From the cell containing the given text, extract its center point as (x, y) coordinate. 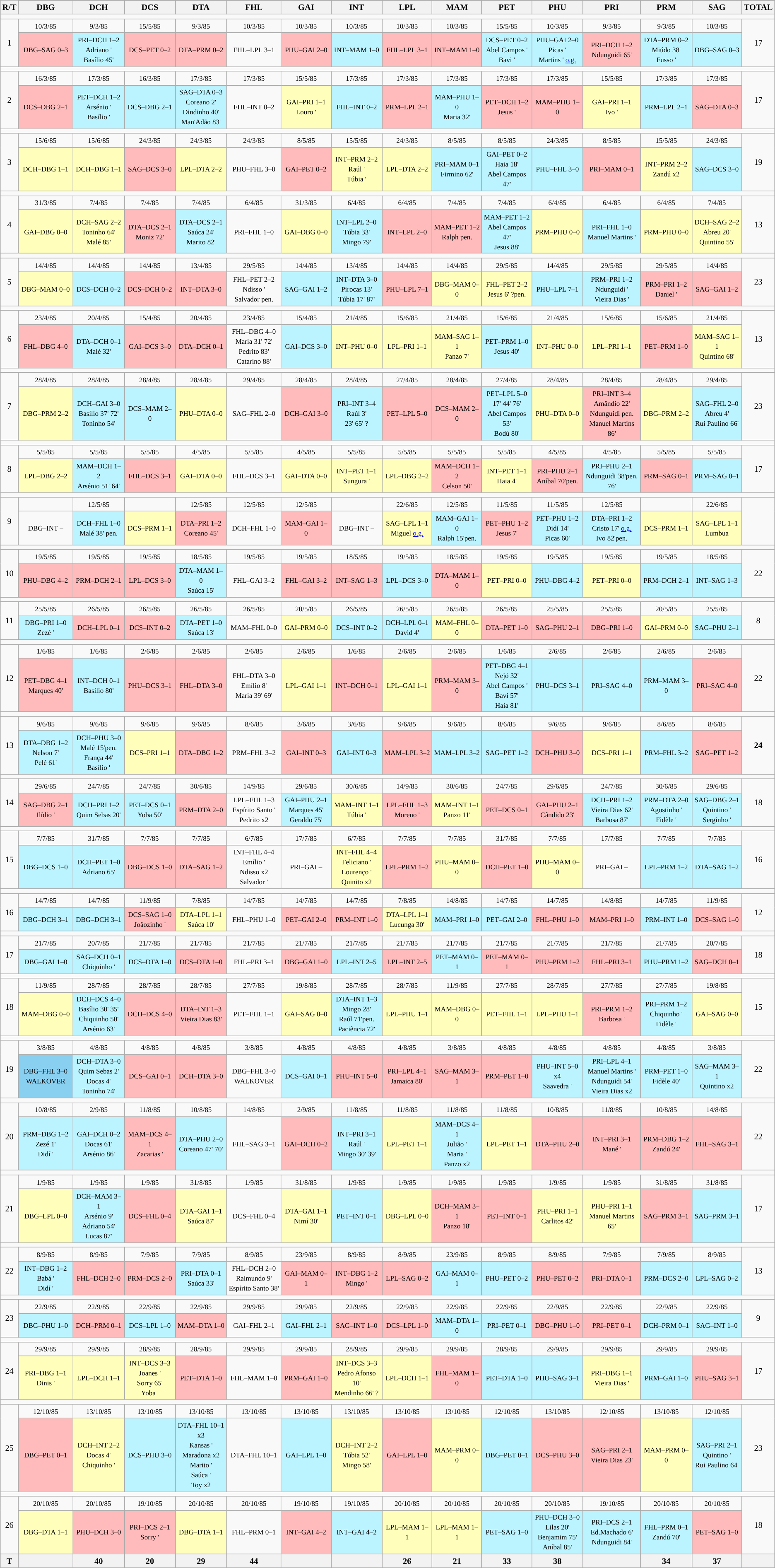
PRI–PHU 2–1Aníbal 70'pen. (557, 476)
LPL (407, 7)
GAI (306, 7)
DCH–DCS 4–0Basílio 30' 35'Chiquinho 50'Arsénio 63' (99, 1014)
29 (201, 1561)
SAG–DCH 0–1 (717, 962)
PHU–INT 5–0 x4Saavedra ' (557, 1076)
3 (10, 162)
SAG (717, 7)
PRI–LPL 4–1Jamaica 80' (407, 1076)
DCH–PHU 3–0Malé 15'pen.França 44'Basílio ' (99, 753)
FHL–DTA 3–0 (201, 685)
PRI–PRM 1–2Barbosa ' (612, 1014)
PRM–DBG 1–2Zezé 1'Didí ' (46, 1143)
PET–LPL 5–0 (407, 413)
PRM–DTA 2–0Agostinho 'Fidèle ' (666, 810)
38 (557, 1561)
FHL–DTA 3–0Emílio 8'Maria 39' 69' (254, 685)
DTA–MAM 1–0Saúca 15' (201, 580)
PRI–MAM 0–1Firmino 62' (457, 169)
PRI–LPL 4–1Manuel Martins 'Ndunguidi 54'Vieira Dias x2 (612, 1076)
MAM–GAI 1–0 (306, 528)
PRI–PHU 2–1Ndunguidi 38'pen. 76' (612, 476)
DTA–GAI 1–1Nimí 30' (306, 1216)
DCH–PRI 1–2Quim Sebas 20' (99, 810)
DCH–INT 2–2Túbia 52'Mingo 58' (357, 1455)
DCH–PHU 3–0 (557, 753)
DTA–DBG 1–2 (201, 753)
INT–PET 1–1Sungura ' (357, 476)
25 (10, 1448)
PET–DCS 0–1 (507, 810)
PHU (557, 7)
INT–PRM 2–2Zandú x2 (666, 169)
44 (254, 1561)
INT–DCH 0–1 (357, 685)
PET–DBG 4–1Nejó 32'Abel Campos 'Bavi 57'Haia 81' (507, 685)
DCH–FHL 1–0Malé 38' pen. (99, 528)
T (10, 1561)
DTA–DCS 2–1Moniz 72' (150, 232)
FHL–DBG 4–0 (46, 346)
GAI–PET 0–2 (306, 169)
11 (10, 620)
SAG–PRI 2–1Vieira Dias 23' (612, 1455)
SAG–DCH 0–1Chiquinho ' (99, 962)
PHU–DCH 3–0Lilas 20'Benjamim 75'Aníbal 85' (557, 1532)
SAG–FHL 2–0 (254, 413)
DCH–GAI 3–0Basílio 37' 72'Toninho 54' (99, 413)
PRM–DBG 1–2Zandú 24' (666, 1143)
INT–FHL 4–4Emílio 'Ndisso x2Salvador ' (254, 867)
DTA–DCH 0–1 (201, 346)
DBG–PRI 1–0 (612, 628)
33 (507, 1561)
PHU–DCH 3–0 (99, 1532)
DTA–PRM 0–2Miúdo 38'Fusso ' (666, 50)
MAM–DCH 1–2Arsénio 51' 64' (99, 476)
PET–PRM 1–0 (666, 346)
2 (10, 100)
GAI–PRI 1–1Ivo ' (612, 107)
1 (10, 42)
PRM–PRI 1–2Daniel ' (666, 289)
PHU–PRI 1–1Carlitos 42' (557, 1216)
PHU–PRI 1–1Manuel Martins 65' (612, 1216)
SAG–DTA 0–3 (717, 107)
DTA–PET 1–0 (507, 628)
PRI–DCH 1–2Adriano 'Basílio 45' (99, 50)
PHU–GAI 2–0 (306, 50)
DTA–PRI 1–2Cristo 17' o.g.Ivo 82'pen. (612, 528)
SAG–DBG 2–1Quintino 'Serginho ' (717, 810)
INT–DTA 3–0 (201, 289)
SAG–DTA 0–3Coreano 2'Dindinho 40'Man'Adão 83' (201, 107)
PRM–PRI 1–2Ndunguidi 'Vieira Dias ' (612, 289)
INT–PET 1–1Haia 4' (507, 476)
DTA–LPL 1–1Lucunga 30' (407, 919)
LPL–FHL 1–3Espírito Santo 'Pedrito x2 (254, 810)
MAM–PHU 1–0 (557, 107)
DTA–DCS 2–1Saúca 24'Marito 82' (201, 232)
MAM–GAI 1–0Ralph 15'pen. (457, 528)
DBG–PRI 1–0Zezé ' (46, 628)
FHL–DBG 4–0Maria 31' 72'Pedrito 83'Catarino 88' (254, 346)
PRI–INT 3–4Amândio 22'Ndunguidi pen.Manuel Martins 86' (612, 413)
DCH–SAG 2–2Toninho 64'Malé 85' (99, 232)
PRI–PRM 1–2Chiquinho 'Fidèle ' (666, 1014)
SAG–LPL 1–1Miguel o.g. (407, 528)
40 (99, 1561)
PRI–FHL 1–0Manuel Martins ' (612, 232)
MAM–SAG 1–1Quintino 68' (717, 346)
PET–LPL 5–0 17' 44' 76'Abel Campos 53'Bodú 80' (507, 413)
INT–DBG 1–2Babá 'Didí ' (46, 1278)
GAI–PHU 2–1Marques 45'Geraldo 75' (306, 810)
MAM–INT 1–1Túbia ' (357, 810)
GAI–PRI 1–1Louro ' (306, 107)
PRM–PET 1–0Fidèle 40' (666, 1076)
SAG–DBG 2–1Ilídio ' (46, 810)
R/T (10, 7)
DTA–FHL 10–1 (254, 1455)
DCH–PRI 1–2Vieira Dias 62'Barbosa 87' (612, 810)
6 (10, 339)
LPL–FHL 1–3Moreno ' (407, 810)
4 (10, 224)
GAI–PET 0–2Haia 18'Abel Campos 47' (507, 169)
MAM–SAG 1–1Panzo 7' (457, 346)
DCH–DCS 4–0 (150, 1014)
MAM–DCS 4–1Julião 'Maria 'Panzo x2 (457, 1143)
DCH–MAM 3–1Panzo 18' (457, 1216)
DTA (201, 7)
DBG (46, 7)
INT–LPL 2–0Túbia 33'Mingo 79' (357, 232)
SAG–FHL 2–0Abreu 4'Rui Paulino 66' (717, 413)
SAG–MAM 3–1Quintino x2 (717, 1076)
PHU–INT 5–0 (357, 1076)
DCH (99, 7)
DCH–INT 2–2Docas 4'Chiquinho ' (99, 1455)
PRI–DCS 2–1Sorry ' (150, 1532)
FHL–PET 2–2Jesus 6' ?pen. (507, 289)
FHL–PET 2–2Ndisso 'Salvador pen. (254, 289)
GAI–DCH 0–2 (306, 1143)
DTA–PET 1–0Saúca 13' (201, 628)
PRI–DBG 1–1Vieira Dias ' (612, 1378)
DTA–DCH 0–1Malé 32' (99, 346)
PRM–PET 1–0 (507, 1076)
DTA–PHU 2–0 (557, 1143)
DTA–GAI 1–1Saúca 87' (201, 1216)
PRI (612, 7)
FHL–PRM 0–1 (254, 1532)
DCH–LPL 0–1David 4' (407, 628)
DTA–MAM 1–0 (457, 580)
DCH–FHL 1–0 (254, 528)
DCS–SAG 1–0 (717, 919)
INT–PRI 3–1Raúl 'Mingo 30' 39' (357, 1143)
MAM–PET 1–2Ralph pen. (457, 232)
DCH–GAI 3–0 (306, 413)
DTA–INT 1–3Vieira Dias 83' (201, 1014)
PRM (666, 7)
DCH–DTA 3–0 (201, 1076)
MAM–INT 1–1Panzo 11' (457, 810)
DTA–INT 1–3Mingo 28'Raúl 71'pen.Paciência 72' (357, 1014)
PET–DCS 0–1Yoba 50' (150, 810)
INT–DBG 1–2Mingo ' (357, 1278)
PET–DBG 4–1Marques 40' (46, 685)
10 (10, 573)
PHU–GAI 2–0Picas 'Martins ' o.g. (557, 50)
PRI–INT 3–4Raúl 3' 23' 65' ? (357, 413)
SAG–MAM 3–1 (457, 1076)
GAI–PHU 2–1Cândido 23' (557, 810)
MAM–PET 1–2Abel Campos 47'Jesus 88' (507, 232)
PRI–DCH 1–2Ndunguidi 65' (612, 50)
FHL–DCH 2–0 (99, 1278)
34 (666, 1561)
FHL–PRM 0–1Zandú 70' (666, 1532)
7 (10, 407)
DTA–PRM 0–2 (201, 50)
MAM–DCS 4–1Zacarias ' (150, 1143)
PRM–DTA 2–0 (201, 810)
DCS–SAG 1–0Joãozinho ' (150, 919)
DCS–PET 0–2Abel Campos 'Bavi ' (507, 50)
DTA–LPL 1–1Saúca 10' (201, 919)
DCH–MAM 3–1Arsénio 9'Adriano 54'Lucas 87' (99, 1216)
INT–DTA 3–0Pirocas 13'Túbia 17' 87' (357, 289)
MAM–PHU 1–0Maria 32' (457, 107)
TOTAL (758, 7)
PRI–DBG 1–1Dinis ' (46, 1378)
INT–PRI 3–1Mané ' (612, 1143)
PRI–DCS 2–1Ed.Machado 6'Ndunguidi 84' (612, 1532)
14 (10, 803)
SAG–LPL 1–1Lumbua (717, 528)
PET–PRM 1–0Jesus 40' (507, 346)
INT–DCS 3–3Pedro Afonso 10'Mendinho 66' ? (357, 1378)
PET–DCH 1–2Jesus ' (507, 107)
DTA–PRI 1–2Coreano 45' (201, 528)
PRI–FHL 1–0 (254, 232)
INT–DCS 3–3Joanes 'Sorry 65'Yoba ' (150, 1378)
DCH–PET 1–0 (507, 867)
PET–DCH 1–2Arsénio 'Basílio ' (99, 107)
5 (10, 282)
DCS (150, 7)
DTA–PHU 2–0Coreano 47' 70' (201, 1143)
DCS–PET 0–2 (150, 50)
DTA–DBG 1–2Nelson 7'Pelé 61' (46, 753)
PET–PHU 1–2Jesus 7' (507, 528)
PRI–DTA 0–1 (612, 1278)
INT–DCH 0–1Basílio 80' (99, 685)
DCH–LPL 0–1 (99, 628)
MAM (457, 7)
PRI–MAM 0–1 (612, 169)
MAM–DCH 1–2Celson 50' (457, 476)
PRI–DTA 0–1Saúca 33' (201, 1278)
INT (357, 7)
PET (507, 7)
DCH–DTA 3–0Quim Sebas 2'Docas 4'Toninho 74' (99, 1076)
DCH–PET 1–0Adriano 65' (99, 867)
INT–LPL 2–0 (407, 232)
FHL–DCH 2–0Raimundo 9'Espírito Santo 38' (254, 1278)
INT–FHL 4–4Feliciano 'Lourenço 'Quinito x2 (357, 867)
37 (717, 1561)
SAG–PRI 2–1Quintino 'Rui Paulino 64' (717, 1455)
PET–PHU 1–2Didí 14'Picas 60' (557, 528)
DTA–FHL 10–1 x3Kansas 'Maradona x2Marito 'Saúca 'Toy x2 (201, 1455)
INT–PRM 2–2Raúl 'Túbia ' (357, 169)
GAI–DCH 0–2Docas 61'Arsénio 86' (99, 1143)
DCH–SAG 2–2Abreu 20'Quintino 55' (717, 232)
FHL (254, 7)
